Find where the given text appears and provide that cell's center as [x, y] coordinate. 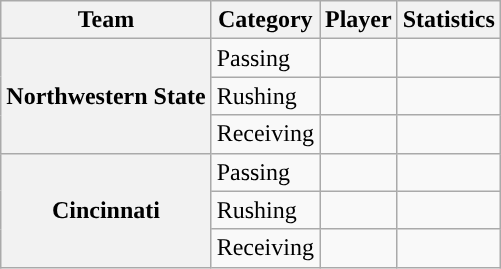
Statistics [448, 20]
Player [359, 20]
Category [265, 20]
Cincinnati [106, 210]
Team [106, 20]
Northwestern State [106, 96]
